Pinpoint the cell where the given text exists, returning its (x, y) midpoint coordinate. 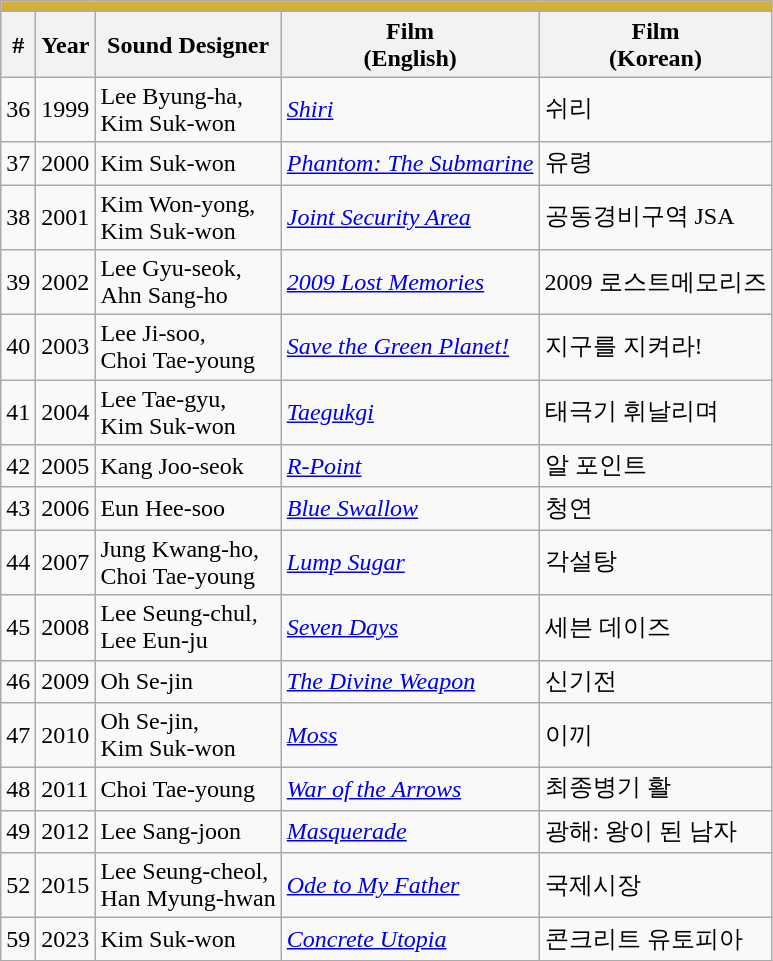
2001 (66, 216)
최종병기 활 (656, 790)
지구를 지켜라! (656, 348)
콘크리트 유토피아 (656, 940)
36 (18, 110)
Oh Se-jin,Kim Suk-won (188, 736)
49 (18, 832)
Ode to My Father (410, 886)
세븐 데이즈 (656, 628)
Sound Designer (188, 44)
45 (18, 628)
Lee Ji-soo,Choi Tae-young (188, 348)
39 (18, 282)
유령 (656, 164)
47 (18, 736)
2002 (66, 282)
국제시장 (656, 886)
38 (18, 216)
40 (18, 348)
59 (18, 940)
2009 로스트메모리즈 (656, 282)
Shiri (410, 110)
2009 (66, 682)
Concrete Utopia (410, 940)
공동경비구역 JSA (656, 216)
Eun Hee-soo (188, 508)
2004 (66, 412)
2011 (66, 790)
2012 (66, 832)
신기전 (656, 682)
Save the Green Planet! (410, 348)
Lee Gyu-seok,Ahn Sang-ho (188, 282)
광해: 왕이 된 남자 (656, 832)
Lee Sang-joon (188, 832)
Choi Tae-young (188, 790)
Seven Days (410, 628)
쉬리 (656, 110)
2003 (66, 348)
# (18, 44)
청연 (656, 508)
Moss (410, 736)
Lee Tae-gyu,Kim Suk-won (188, 412)
Taegukgi (410, 412)
Film(Korean) (656, 44)
1999 (66, 110)
2009 Lost Memories (410, 282)
42 (18, 466)
Phantom: The Submarine (410, 164)
2005 (66, 466)
태극기 휘날리며 (656, 412)
알 포인트 (656, 466)
각설탕 (656, 562)
37 (18, 164)
Lee Byung-ha,Kim Suk-won (188, 110)
Oh Se-jin (188, 682)
Kang Joo-seok (188, 466)
2000 (66, 164)
War of the Arrows (410, 790)
2015 (66, 886)
The Divine Weapon (410, 682)
Masquerade (410, 832)
52 (18, 886)
Joint Security Area (410, 216)
Jung Kwang-ho,Choi Tae-young (188, 562)
2008 (66, 628)
2007 (66, 562)
Kim Won-yong,Kim Suk-won (188, 216)
2006 (66, 508)
이끼 (656, 736)
Lee Seung-cheol,Han Myung-hwan (188, 886)
43 (18, 508)
48 (18, 790)
Film(English) (410, 44)
Blue Swallow (410, 508)
2010 (66, 736)
R-Point (410, 466)
44 (18, 562)
46 (18, 682)
Lump Sugar (410, 562)
2023 (66, 940)
Lee Seung-chul,Lee Eun-ju (188, 628)
Year (66, 44)
41 (18, 412)
